Pinpoint the cell where the given text exists, returning its [x, y] midpoint coordinate. 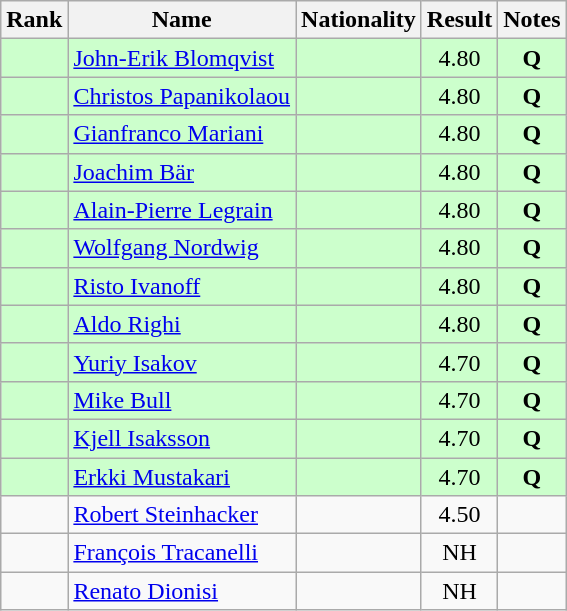
Erkki Mustakari [182, 477]
Joachim Bär [182, 172]
Name [182, 20]
Robert Steinhacker [182, 515]
Risto Ivanoff [182, 286]
Result [459, 20]
Christos Papanikolaou [182, 96]
Aldo Righi [182, 324]
Gianfranco Mariani [182, 134]
Alain-Pierre Legrain [182, 210]
François Tracanelli [182, 553]
Nationality [359, 20]
4.50 [459, 515]
Renato Dionisi [182, 591]
Yuriy Isakov [182, 362]
John-Erik Blomqvist [182, 58]
Rank [34, 20]
Kjell Isaksson [182, 438]
Wolfgang Nordwig [182, 248]
Mike Bull [182, 400]
Notes [532, 20]
